Pinpoint the cell where the given text exists, returning its (X, Y) midpoint coordinate. 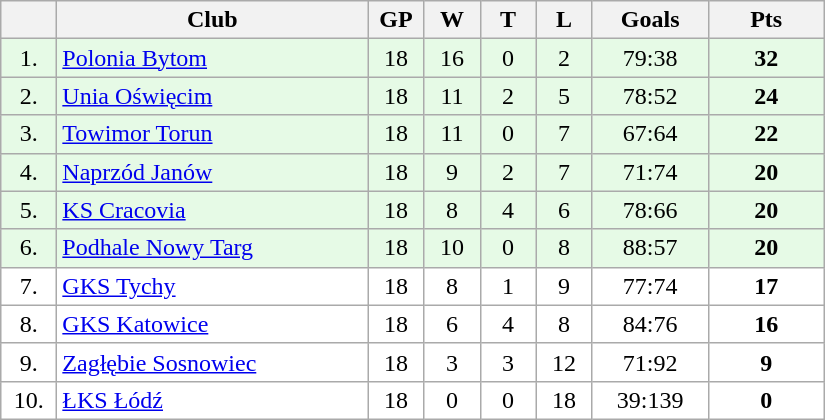
32 (766, 58)
24 (766, 96)
2. (29, 96)
77:74 (650, 286)
10. (29, 400)
L (564, 20)
67:64 (650, 134)
T (508, 20)
W (452, 20)
1 (508, 286)
12 (564, 362)
Goals (650, 20)
39:139 (650, 400)
3. (29, 134)
5. (29, 210)
GKS Tychy (212, 286)
22 (766, 134)
GP (396, 20)
7. (29, 286)
71:92 (650, 362)
Podhale Nowy Targ (212, 248)
84:76 (650, 324)
17 (766, 286)
6. (29, 248)
9. (29, 362)
78:52 (650, 96)
Pts (766, 20)
79:38 (650, 58)
Polonia Bytom (212, 58)
Unia Oświęcim (212, 96)
10 (452, 248)
GKS Katowice (212, 324)
1. (29, 58)
KS Cracovia (212, 210)
Club (212, 20)
4. (29, 172)
8. (29, 324)
71:74 (650, 172)
Zagłębie Sosnowiec (212, 362)
5 (564, 96)
Towimor Torun (212, 134)
Naprzód Janów (212, 172)
78:66 (650, 210)
88:57 (650, 248)
ŁKS Łódź (212, 400)
